Provide the (X, Y) coordinate of the cell's center where the given text is located.  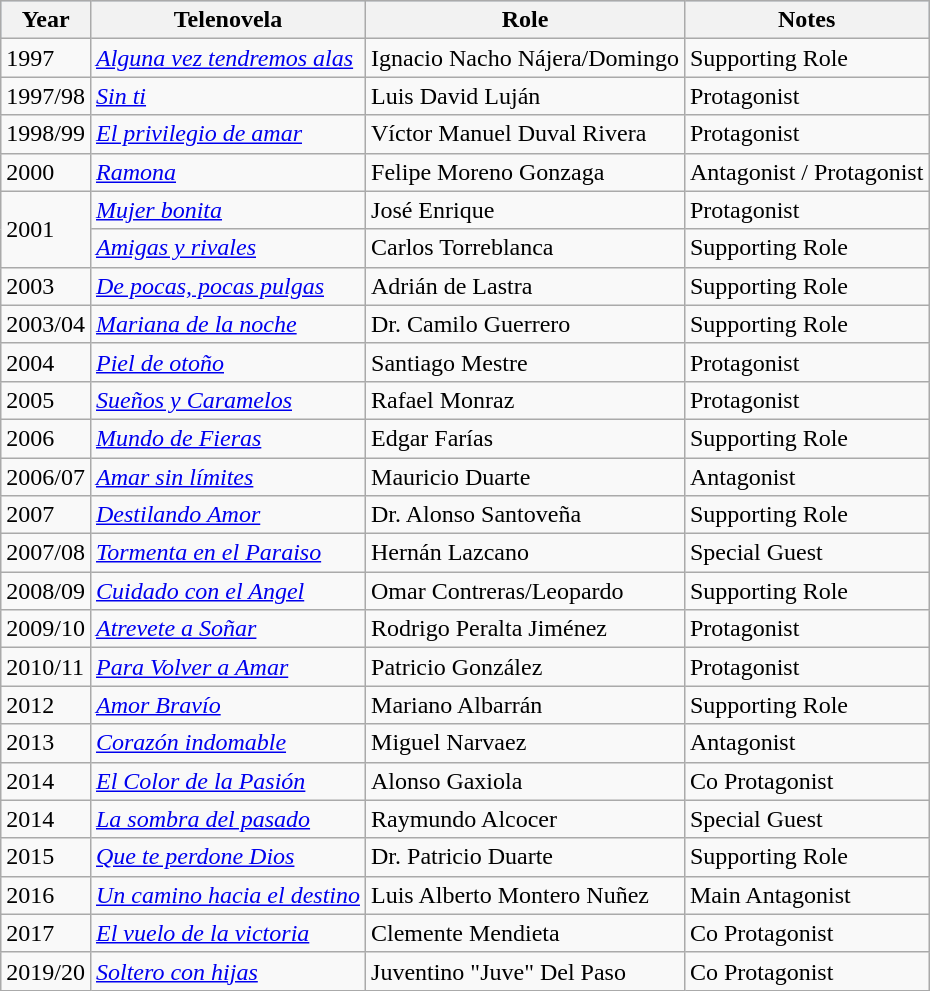
2016 (46, 895)
2004 (46, 362)
Role (526, 20)
Piel de otoño (228, 362)
Luis Alberto Montero Nuñez (526, 895)
Amar sin límites (228, 477)
Mundo de Fieras (228, 438)
Ramona (228, 172)
Amigas y rivales (228, 248)
El vuelo de la victoria (228, 933)
Patricio González (526, 667)
1998/99 (46, 134)
Corazón indomable (228, 743)
Soltero con hijas (228, 971)
El Color de la Pasión (228, 781)
1997/98 (46, 96)
2017 (46, 933)
Alonso Gaxiola (526, 781)
Alguna vez tendremos alas (228, 58)
Carlos Torreblanca (526, 248)
2007/08 (46, 553)
Mujer bonita (228, 210)
Ignacio Nacho Nájera/Domingo (526, 58)
Amor Bravío (228, 705)
Miguel Narvaez (526, 743)
Antagonist / Protagonist (806, 172)
2007 (46, 515)
Rodrigo Peralta Jiménez (526, 629)
2009/10 (46, 629)
Hernán Lazcano (526, 553)
Year (46, 20)
2019/20 (46, 971)
Cuidado con el Angel (228, 591)
2006 (46, 438)
Raymundo Alcocer (526, 819)
Luis David Luján (526, 96)
Atrevete a Soñar (228, 629)
2015 (46, 857)
Que te perdone Dios (228, 857)
2003 (46, 286)
El privilegio de amar (228, 134)
2001 (46, 229)
Mariano Albarrán (526, 705)
Tormenta en el Paraiso (228, 553)
Sin ti (228, 96)
Dr. Camilo Guerrero (526, 324)
Main Antagonist (806, 895)
Un camino hacia el destino (228, 895)
2013 (46, 743)
Rafael Monraz (526, 400)
Notes (806, 20)
Dr. Patricio Duarte (526, 857)
Adrián de Lastra (526, 286)
José Enrique (526, 210)
2003/04 (46, 324)
Dr. Alonso Santoveña (526, 515)
Mariana de la noche (228, 324)
Santiago Mestre (526, 362)
2008/09 (46, 591)
Omar Contreras/Leopardo (526, 591)
2010/11 (46, 667)
Juventino "Juve" Del Paso (526, 971)
2006/07 (46, 477)
Víctor Manuel Duval Rivera (526, 134)
De pocas, pocas pulgas (228, 286)
1997 (46, 58)
Destilando Amor (228, 515)
2005 (46, 400)
Telenovela (228, 20)
Mauricio Duarte (526, 477)
2000 (46, 172)
Para Volver a Amar (228, 667)
2012 (46, 705)
Clemente Mendieta (526, 933)
Felipe Moreno Gonzaga (526, 172)
La sombra del pasado (228, 819)
Sueños y Caramelos (228, 400)
Edgar Farías (526, 438)
